For the text-containing cell, return its midpoint in (X, Y) coordinate format. 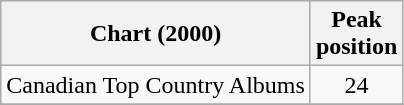
Peakposition (356, 34)
Chart (2000) (156, 34)
24 (356, 85)
Canadian Top Country Albums (156, 85)
